For the text-containing cell, return its midpoint in [X, Y] coordinate format. 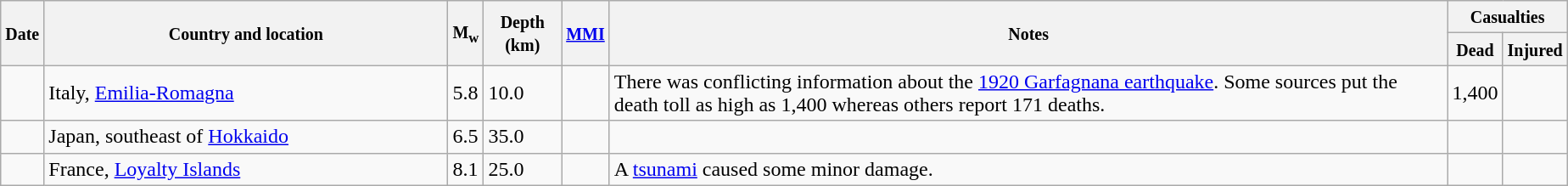
Injured [1535, 49]
A tsunami caused some minor damage. [1028, 169]
25.0 [523, 169]
France, Loyalty Islands [246, 169]
Casualties [1507, 17]
Depth (km) [523, 33]
Italy, Emilia-Romagna [246, 93]
35.0 [523, 137]
Date [22, 33]
10.0 [523, 93]
Japan, southeast of Hokkaido [246, 137]
Notes [1028, 33]
Dead [1475, 49]
6.5 [466, 137]
8.1 [466, 169]
1,400 [1475, 93]
Mw [466, 33]
MMI [585, 33]
5.8 [466, 93]
Country and location [246, 33]
